Find where the given text appears and provide that cell's center as (X, Y) coordinate. 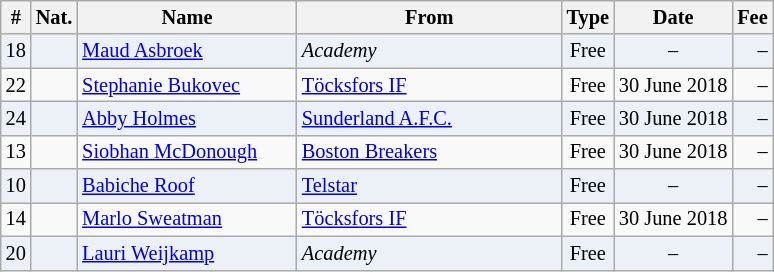
Boston Breakers (430, 152)
# (16, 17)
Siobhan McDonough (187, 152)
18 (16, 51)
Fee (752, 17)
20 (16, 253)
Date (673, 17)
Nat. (54, 17)
24 (16, 118)
Stephanie Bukovec (187, 85)
Sunderland A.F.C. (430, 118)
Marlo Sweatman (187, 219)
22 (16, 85)
Abby Holmes (187, 118)
Maud Asbroek (187, 51)
Lauri Weijkamp (187, 253)
13 (16, 152)
Type (588, 17)
Babiche Roof (187, 186)
Name (187, 17)
10 (16, 186)
Telstar (430, 186)
14 (16, 219)
From (430, 17)
